Determine the (x, y) coordinate at the center of the cell enclosing the given text.  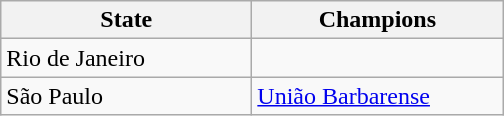
Champions (378, 20)
State (126, 20)
União Barbarense (378, 96)
Rio de Janeiro (126, 58)
São Paulo (126, 96)
